Provide the (X, Y) coordinate of the cell's center where the given text is located.  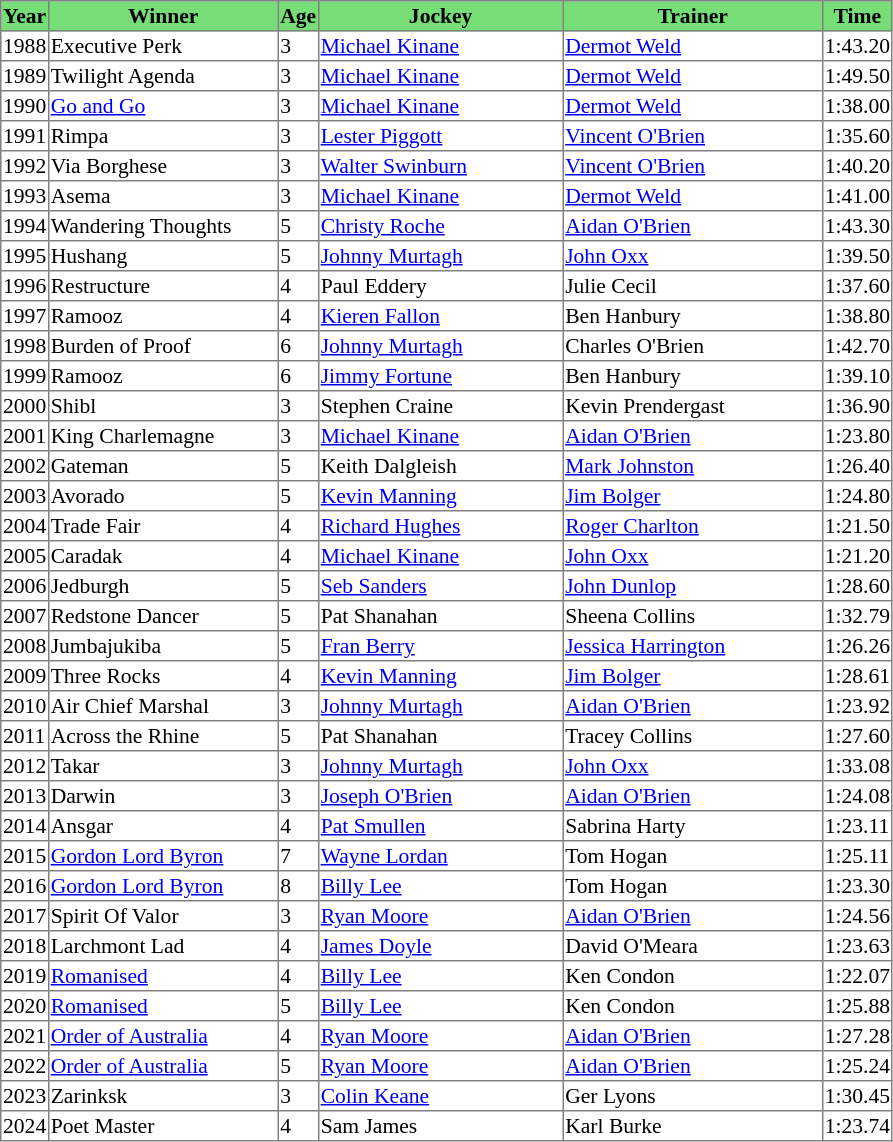
Roger Charlton (693, 526)
1:25.88 (857, 1006)
2020 (25, 1006)
1:38.00 (857, 106)
2016 (25, 886)
1:23.92 (857, 706)
1:35.60 (857, 136)
2019 (25, 976)
1:23.11 (857, 826)
Jessica Harrington (693, 646)
1:32.79 (857, 616)
Lester Piggott (440, 136)
1:23.80 (857, 436)
Via Borghese (163, 166)
2002 (25, 466)
Larchmont Lad (163, 946)
Burden of Proof (163, 346)
1995 (25, 256)
Kevin Prendergast (693, 406)
1:21.50 (857, 526)
Asema (163, 196)
2015 (25, 856)
1:28.61 (857, 676)
1:38.80 (857, 316)
1:24.80 (857, 496)
2022 (25, 1066)
Stephen Craine (440, 406)
Rimpa (163, 136)
2012 (25, 766)
Air Chief Marshal (163, 706)
1:33.08 (857, 766)
Three Rocks (163, 676)
Tracey Collins (693, 736)
1996 (25, 286)
Walter Swinburn (440, 166)
1990 (25, 106)
1:25.24 (857, 1066)
Wandering Thoughts (163, 226)
Caradak (163, 556)
Jedburgh (163, 586)
1:23.74 (857, 1126)
2003 (25, 496)
Jimmy Fortune (440, 376)
Avorado (163, 496)
1:24.08 (857, 796)
1:41.00 (857, 196)
Ansgar (163, 826)
1:21.20 (857, 556)
Hushang (163, 256)
1993 (25, 196)
Sabrina Harty (693, 826)
Richard Hughes (440, 526)
Shibl (163, 406)
1:36.90 (857, 406)
Trade Fair (163, 526)
Gateman (163, 466)
2017 (25, 916)
1:39.50 (857, 256)
1:23.30 (857, 886)
Seb Sanders (440, 586)
Charles O'Brien (693, 346)
Go and Go (163, 106)
1:30.45 (857, 1096)
1:24.56 (857, 916)
2024 (25, 1126)
Year (25, 16)
Executive Perk (163, 46)
Colin Keane (440, 1096)
Jumbajukiba (163, 646)
2009 (25, 676)
1:43.20 (857, 46)
Kieren Fallon (440, 316)
1:43.30 (857, 226)
Redstone Dancer (163, 616)
Restructure (163, 286)
Wayne Lordan (440, 856)
1:25.11 (857, 856)
1994 (25, 226)
2023 (25, 1096)
2006 (25, 586)
1:49.50 (857, 76)
7 (298, 856)
1:27.28 (857, 1036)
2008 (25, 646)
1999 (25, 376)
2001 (25, 436)
Trainer (693, 16)
1:26.26 (857, 646)
Darwin (163, 796)
Pat Smullen (440, 826)
Winner (163, 16)
1:39.10 (857, 376)
2007 (25, 616)
1997 (25, 316)
Christy Roche (440, 226)
Mark Johnston (693, 466)
David O'Meara (693, 946)
Paul Eddery (440, 286)
King Charlemagne (163, 436)
1992 (25, 166)
Time (857, 16)
1:22.07 (857, 976)
Sam James (440, 1126)
Takar (163, 766)
1:40.20 (857, 166)
2018 (25, 946)
Twilight Agenda (163, 76)
1:28.60 (857, 586)
James Doyle (440, 946)
1:26.40 (857, 466)
Julie Cecil (693, 286)
8 (298, 886)
1991 (25, 136)
1989 (25, 76)
1998 (25, 346)
Age (298, 16)
2021 (25, 1036)
Poet Master (163, 1126)
1:42.70 (857, 346)
Joseph O'Brien (440, 796)
2000 (25, 406)
2004 (25, 526)
John Dunlop (693, 586)
Keith Dalgleish (440, 466)
2011 (25, 736)
2010 (25, 706)
1:37.60 (857, 286)
2013 (25, 796)
1:27.60 (857, 736)
2014 (25, 826)
Zarinksk (163, 1096)
1988 (25, 46)
Fran Berry (440, 646)
Karl Burke (693, 1126)
Across the Rhine (163, 736)
Spirit Of Valor (163, 916)
Sheena Collins (693, 616)
Ger Lyons (693, 1096)
1:23.63 (857, 946)
Jockey (440, 16)
2005 (25, 556)
